Determine the (x, y) coordinate at the center of the cell enclosing the given text.  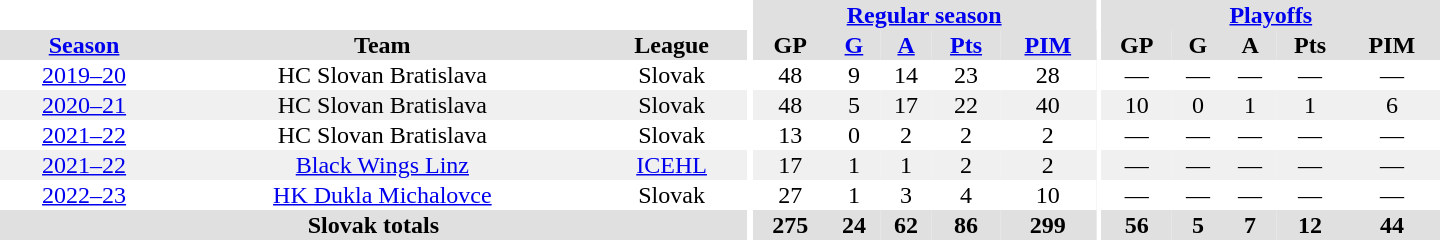
6 (1392, 105)
9 (854, 75)
27 (790, 195)
3 (906, 195)
86 (966, 225)
HK Dukla Michalovce (382, 195)
299 (1048, 225)
2022–23 (84, 195)
Playoffs (1271, 15)
7 (1250, 225)
League (672, 45)
Slovak totals (374, 225)
14 (906, 75)
28 (1048, 75)
13 (790, 135)
24 (854, 225)
62 (906, 225)
40 (1048, 105)
23 (966, 75)
12 (1310, 225)
Black Wings Linz (382, 165)
Team (382, 45)
275 (790, 225)
4 (966, 195)
2019–20 (84, 75)
ICEHL (672, 165)
22 (966, 105)
Season (84, 45)
Regular season (924, 15)
44 (1392, 225)
56 (1137, 225)
2020–21 (84, 105)
